Scan for the cell matching the given text and deliver its (X, Y) coordinate at center. 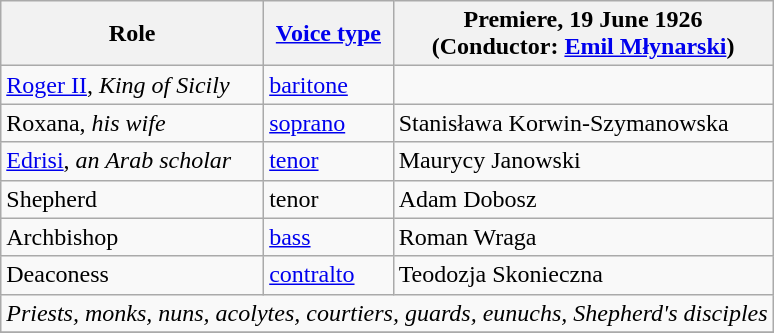
Archbishop (132, 237)
Edrisi, an Arab scholar (132, 161)
Priests, monks, nuns, acolytes, courtiers, guards, eunuchs, Shepherd's disciples (387, 313)
Adam Dobosz (583, 199)
Stanisława Korwin-Szymanowska (583, 123)
Deaconess (132, 275)
Roxana, his wife (132, 123)
Roger II, King of Sicily (132, 85)
Role (132, 34)
Voice type (328, 34)
bass (328, 237)
soprano (328, 123)
Premiere, 19 June 1926(Conductor: Emil Młynarski) (583, 34)
Teodozja Skonieczna (583, 275)
Shepherd (132, 199)
Maurycy Janowski (583, 161)
baritone (328, 85)
Roman Wraga (583, 237)
contralto (328, 275)
